Return the [X, Y] coordinate for the center point of the cell that contains the specified text.  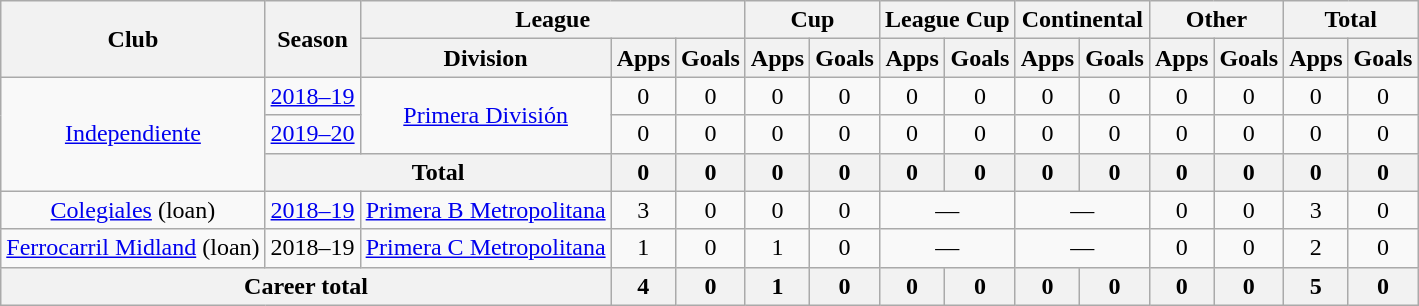
League Cup [947, 20]
League [552, 20]
Cup [812, 20]
Continental [1082, 20]
Division [486, 58]
Ferrocarril Midland (loan) [133, 248]
Primera División [486, 115]
Club [133, 39]
2019–20 [312, 134]
2 [1316, 248]
5 [1316, 286]
Primera C Metropolitana [486, 248]
Primera B Metropolitana [486, 210]
Other [1216, 20]
4 [643, 286]
Season [312, 39]
Colegiales (loan) [133, 210]
Career total [306, 286]
Independiente [133, 134]
